Determine the (X, Y) coordinate at the center of the cell enclosing the given text.  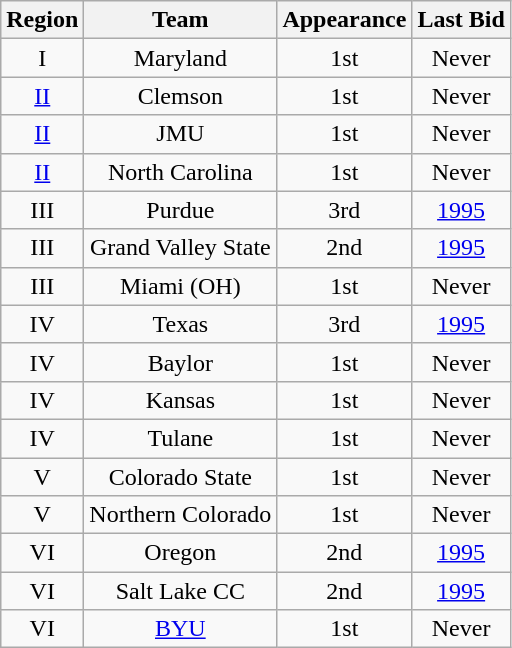
Colorado State (180, 477)
Region (42, 20)
Clemson (180, 96)
Oregon (180, 553)
Purdue (180, 210)
Miami (OH) (180, 286)
Kansas (180, 400)
North Carolina (180, 172)
Tulane (180, 438)
Salt Lake CC (180, 591)
Grand Valley State (180, 248)
Northern Colorado (180, 515)
JMU (180, 134)
Baylor (180, 362)
I (42, 58)
Team (180, 20)
Maryland (180, 58)
BYU (180, 629)
Last Bid (461, 20)
Appearance (344, 20)
Texas (180, 324)
